Return (X, Y) of the center of cell containing provided text 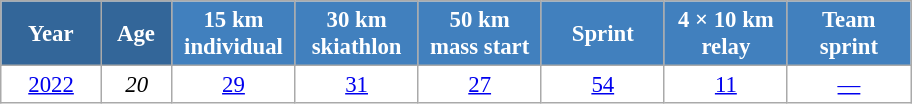
29 (234, 85)
15 km individual (234, 34)
27 (480, 85)
30 km skiathlon (356, 34)
Year (52, 34)
50 km mass start (480, 34)
11 (726, 85)
Age (136, 34)
2022 (52, 85)
— (848, 85)
31 (356, 85)
4 × 10 km relay (726, 34)
Sprint (602, 34)
Team sprint (848, 34)
54 (602, 85)
20 (136, 85)
